Return (x, y) of the center of cell containing provided text 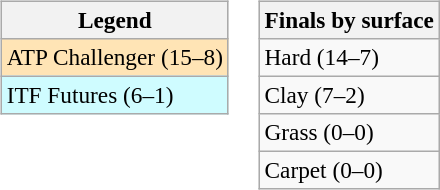
Carpet (0–0) (349, 171)
ATP Challenger (15–8) (114, 57)
Clay (7–2) (349, 95)
Legend (114, 20)
Grass (0–0) (349, 133)
Finals by surface (349, 20)
Hard (14–7) (349, 57)
ITF Futures (6–1) (114, 95)
